Extract the [X, Y] coordinate from the center of the cell holding the provided text.  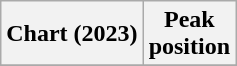
Chart (2023) [72, 34]
Peakposition [189, 34]
